Pinpoint the cell where the given text exists, returning its [x, y] midpoint coordinate. 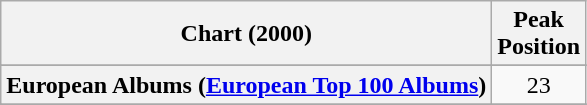
23 [539, 85]
Chart (2000) [246, 34]
PeakPosition [539, 34]
European Albums (European Top 100 Albums) [246, 85]
